Extract the (x, y) coordinate from the center of the cell holding the provided text.  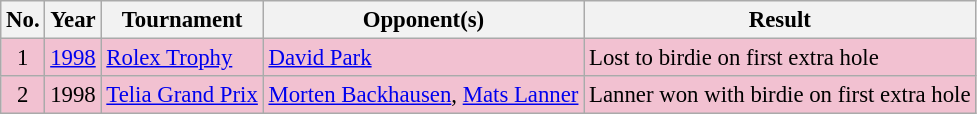
No. (23, 20)
David Park (424, 58)
Tournament (182, 20)
Year (73, 20)
Telia Grand Prix (182, 95)
Morten Backhausen, Mats Lanner (424, 95)
Result (780, 20)
Lanner won with birdie on first extra hole (780, 95)
2 (23, 95)
Rolex Trophy (182, 58)
Opponent(s) (424, 20)
1 (23, 58)
Lost to birdie on first extra hole (780, 58)
